Find where the given text appears and provide that cell's center as (X, Y) coordinate. 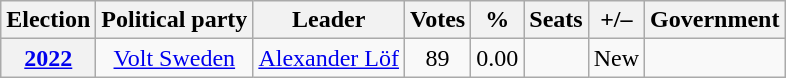
Votes (438, 20)
% (498, 20)
2022 (48, 58)
89 (438, 58)
New (616, 58)
0.00 (498, 58)
Volt Sweden (174, 58)
Leader (329, 20)
Seats (556, 20)
Government (715, 20)
Alexander Löf (329, 58)
Political party (174, 20)
+/– (616, 20)
Election (48, 20)
